Identify which cell holds the provided text, then report its [x, y] central coordinate. 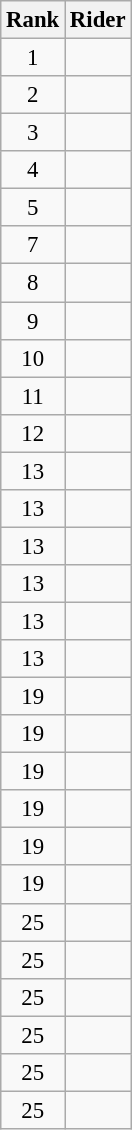
10 [33, 358]
4 [33, 170]
Rider [98, 20]
12 [33, 433]
9 [33, 321]
5 [33, 208]
7 [33, 245]
2 [33, 95]
11 [33, 396]
8 [33, 283]
Rank [33, 20]
1 [33, 58]
3 [33, 133]
